Return the [X, Y] coordinate for the center point of the cell that contains the specified text.  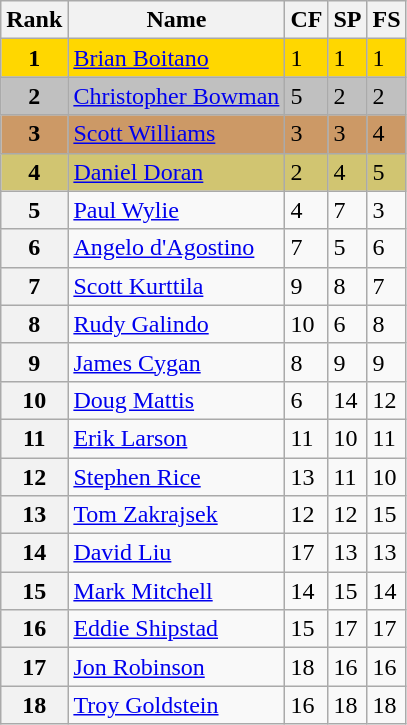
Stephen Rice [176, 477]
Scott Williams [176, 134]
Doug Mattis [176, 400]
Mark Mitchell [176, 591]
Erik Larson [176, 438]
Eddie Shipstad [176, 629]
Angelo d'Agostino [176, 248]
Troy Goldstein [176, 705]
Jon Robinson [176, 667]
Rank [34, 20]
James Cygan [176, 362]
Christopher Bowman [176, 96]
Rudy Galindo [176, 324]
FS [386, 20]
Tom Zakrajsek [176, 515]
Brian Boitano [176, 58]
Paul Wylie [176, 210]
CF [306, 20]
Daniel Doran [176, 172]
Name [176, 20]
David Liu [176, 553]
Scott Kurttila [176, 286]
SP [348, 20]
